Provide the (x, y) coordinate of the cell's center where the given text is located.  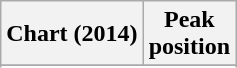
Chart (2014) (72, 34)
Peak position (189, 34)
